Find where the given text appears and provide that cell's center as (X, Y) coordinate. 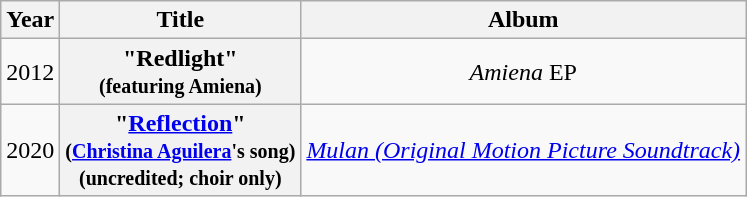
Title (180, 20)
"Reflection"(Christina Aguilera's song)(uncredited; choir only) (180, 150)
"Redlight"(featuring Amiena) (180, 72)
2012 (30, 72)
Amiena EP (524, 72)
Year (30, 20)
Mulan (Original Motion Picture Soundtrack) (524, 150)
2020 (30, 150)
Album (524, 20)
